For the text-containing cell, return its midpoint in (X, Y) coordinate format. 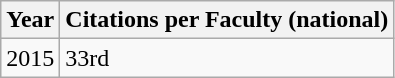
33rd (227, 58)
Citations per Faculty (national) (227, 20)
Year (30, 20)
2015 (30, 58)
